Return the (X, Y) coordinate for the center point of the cell that contains the specified text.  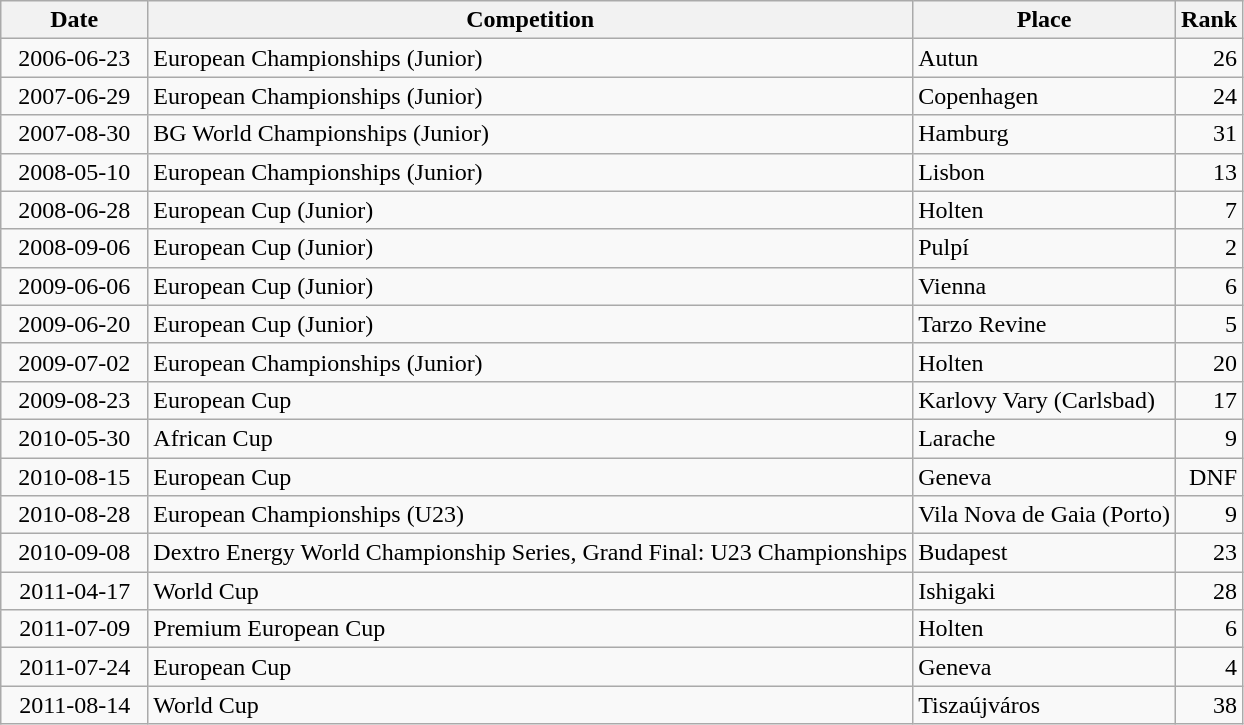
Copenhagen (1044, 96)
Tiszaújváros (1044, 705)
Lisbon (1044, 172)
2010-08-28 (74, 515)
2011-08-14 (74, 705)
Vila Nova de Gaia (Porto) (1044, 515)
Dextro Energy World Championship Series, Grand Final: U23 Championships (530, 553)
2 (1210, 248)
2011-04-17 (74, 591)
38 (1210, 705)
Pulpí (1044, 248)
2010-05-30 (74, 438)
4 (1210, 667)
2008-09-06 (74, 248)
Larache (1044, 438)
17 (1210, 400)
Tarzo Revine (1044, 324)
13 (1210, 172)
DNF (1210, 477)
Date (74, 20)
2011-07-09 (74, 629)
Hamburg (1044, 134)
2009-06-20 (74, 324)
2009-06-06 (74, 286)
2007-06-29 (74, 96)
Budapest (1044, 553)
Rank (1210, 20)
BG World Championships (Junior) (530, 134)
2007-08-30 (74, 134)
Competition (530, 20)
European Championships (U23) (530, 515)
2011-07-24 (74, 667)
2009-07-02 (74, 362)
Autun (1044, 58)
2008-05-10 (74, 172)
31 (1210, 134)
Place (1044, 20)
2008-06-28 (74, 210)
26 (1210, 58)
Ishigaki (1044, 591)
2010-09-08 (74, 553)
2009-08-23 (74, 400)
28 (1210, 591)
24 (1210, 96)
5 (1210, 324)
African Cup (530, 438)
2006-06-23 (74, 58)
Karlovy Vary (Carlsbad) (1044, 400)
2010-08-15 (74, 477)
Vienna (1044, 286)
23 (1210, 553)
7 (1210, 210)
Premium European Cup (530, 629)
20 (1210, 362)
